Detect which cell encompasses the target text, then output its [X, Y] center coordinate. 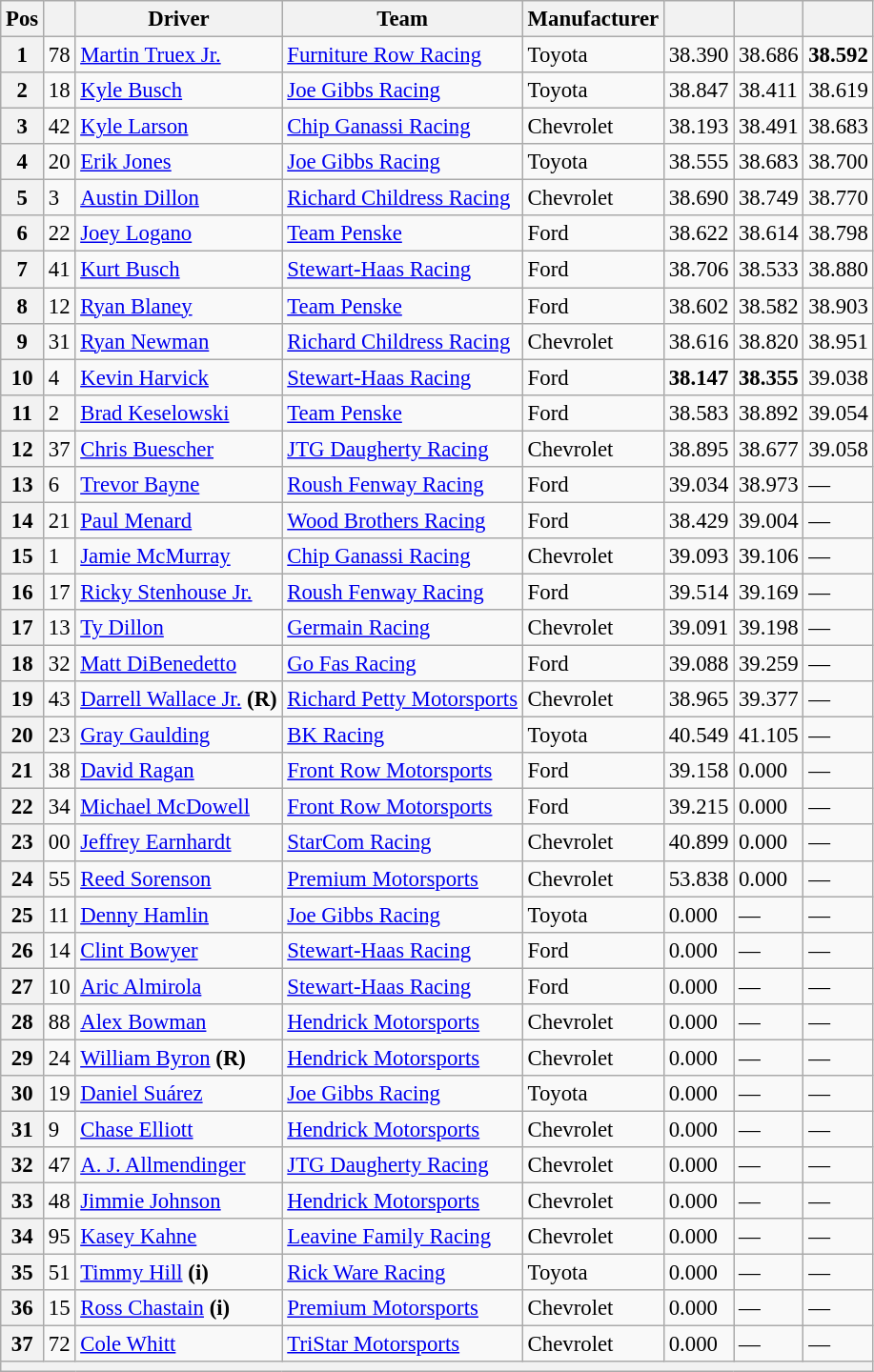
Leavine Family Racing [402, 1237]
38.616 [698, 341]
Trevor Bayne [179, 485]
Kasey Kahne [179, 1237]
Kyle Larson [179, 127]
35 [23, 1273]
51 [59, 1273]
39.215 [698, 807]
41 [59, 270]
39.377 [768, 699]
Austin Dillon [179, 198]
38.820 [768, 341]
41.105 [768, 736]
38.533 [768, 270]
38.491 [768, 127]
38.951 [839, 341]
38.749 [768, 198]
88 [59, 1022]
39.514 [698, 592]
38.592 [839, 55]
Erik Jones [179, 162]
95 [59, 1237]
7 [23, 270]
38.411 [768, 91]
38.555 [698, 162]
38.582 [768, 306]
39.259 [768, 664]
Timmy Hill (i) [179, 1273]
39.158 [698, 771]
Darrell Wallace Jr. (R) [179, 699]
38.706 [698, 270]
38.880 [839, 270]
Team [402, 19]
A. J. Allmendinger [179, 1165]
39.088 [698, 664]
Go Fas Racing [402, 664]
39.004 [768, 520]
Ty Dillon [179, 628]
Michael McDowell [179, 807]
38.355 [768, 377]
38.602 [698, 306]
30 [23, 1094]
38.614 [768, 233]
Reed Sorenson [179, 878]
53.838 [698, 878]
39.091 [698, 628]
38.390 [698, 55]
Wood Brothers Racing [402, 520]
TriStar Motorsports [402, 1344]
38.700 [839, 162]
Denny Hamlin [179, 915]
38.895 [698, 449]
Brad Keselowski [179, 413]
29 [23, 1058]
38.429 [698, 520]
Matt DiBenedetto [179, 664]
16 [23, 592]
StarCom Racing [402, 843]
38.193 [698, 127]
39.198 [768, 628]
28 [23, 1022]
David Ragan [179, 771]
Jeffrey Earnhardt [179, 843]
William Byron (R) [179, 1058]
48 [59, 1201]
BK Racing [402, 736]
33 [23, 1201]
Manufacturer [593, 19]
39.038 [839, 377]
36 [23, 1308]
Chase Elliott [179, 1129]
Gray Gaulding [179, 736]
Aric Almirola [179, 986]
38.903 [839, 306]
38.619 [839, 91]
38.965 [698, 699]
39.034 [698, 485]
Kevin Harvick [179, 377]
47 [59, 1165]
38.892 [768, 413]
Clint Bowyer [179, 950]
38.973 [768, 485]
38.690 [698, 198]
8 [23, 306]
38.147 [698, 377]
38.686 [768, 55]
39.169 [768, 592]
Chris Buescher [179, 449]
40.899 [698, 843]
78 [59, 55]
Pos [23, 19]
Ryan Newman [179, 341]
Rick Ware Racing [402, 1273]
Richard Petty Motorsports [402, 699]
39.054 [839, 413]
25 [23, 915]
Cole Whitt [179, 1344]
Ross Chastain (i) [179, 1308]
Furniture Row Racing [402, 55]
Jamie McMurray [179, 556]
Jimmie Johnson [179, 1201]
Germain Racing [402, 628]
Kurt Busch [179, 270]
27 [23, 986]
38.847 [698, 91]
72 [59, 1344]
Driver [179, 19]
38.770 [839, 198]
39.058 [839, 449]
26 [23, 950]
Alex Bowman [179, 1022]
40.549 [698, 736]
38 [59, 771]
Kyle Busch [179, 91]
Ryan Blaney [179, 306]
Martin Truex Jr. [179, 55]
5 [23, 198]
Daniel Suárez [179, 1094]
42 [59, 127]
55 [59, 878]
43 [59, 699]
Paul Menard [179, 520]
Joey Logano [179, 233]
39.106 [768, 556]
38.677 [768, 449]
38.583 [698, 413]
38.798 [839, 233]
38.622 [698, 233]
Ricky Stenhouse Jr. [179, 592]
39.093 [698, 556]
00 [59, 843]
